Determine the [X, Y] coordinate at the center of the cell enclosing the given text.  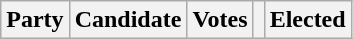
Votes [220, 20]
Candidate [128, 20]
Party [35, 20]
Elected [308, 20]
